Search for the cell housing the specified text and yield its (X, Y) center coordinate. 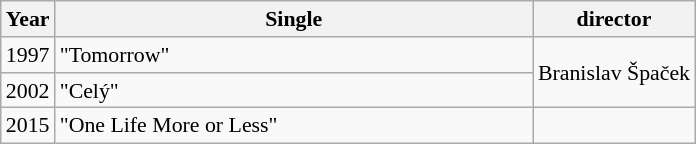
1997 (28, 54)
"One Life More or Less" (294, 125)
2015 (28, 125)
Single (294, 18)
2002 (28, 90)
Year (28, 18)
Branislav Špaček (614, 72)
"Celý" (294, 90)
director (614, 18)
"Tomorrow" (294, 54)
